Provide the (X, Y) coordinate of the cell's center where the given text is located.  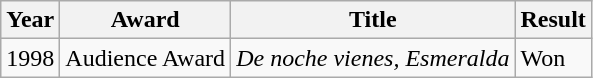
Audience Award (146, 58)
De noche vienes, Esmeralda (373, 58)
Title (373, 20)
Result (553, 20)
1998 (30, 58)
Year (30, 20)
Won (553, 58)
Award (146, 20)
